For the text-containing cell, return its midpoint in [x, y] coordinate format. 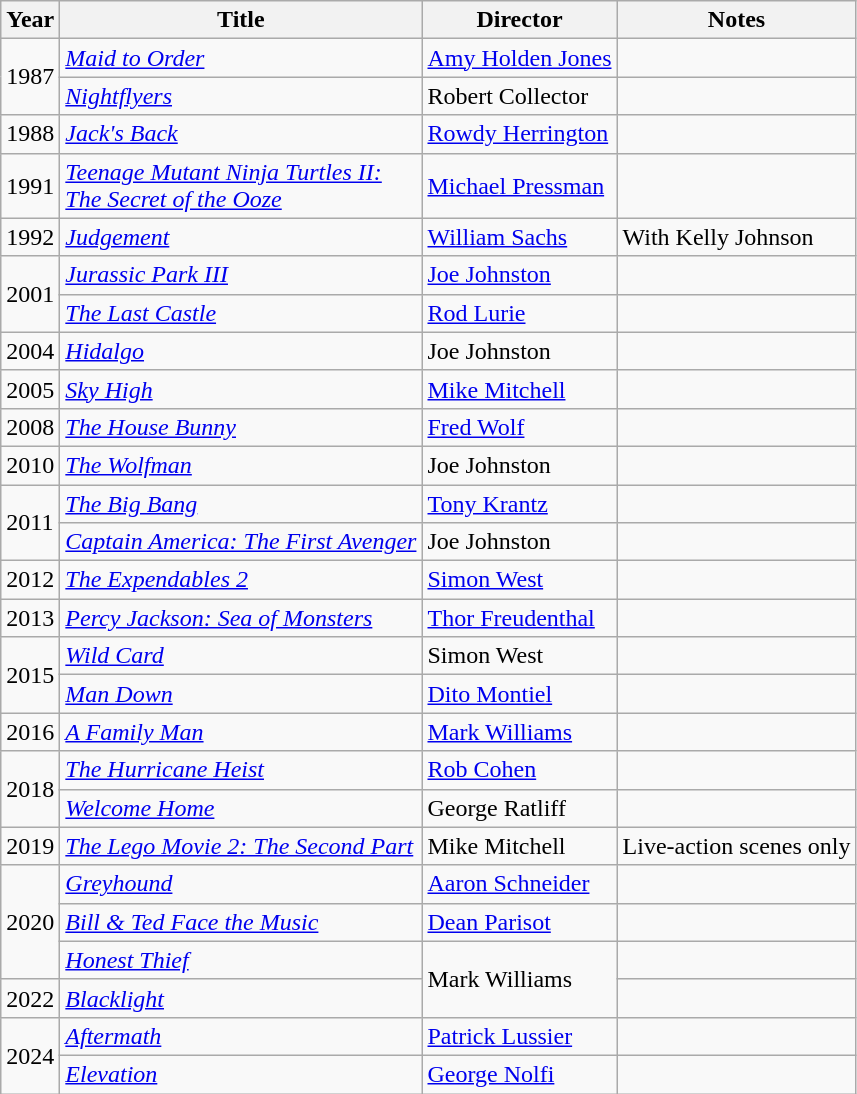
Thor Freudenthal [520, 618]
1987 [30, 77]
2001 [30, 294]
Percy Jackson: Sea of Monsters [241, 618]
2022 [30, 998]
Captain America: The First Avenger [241, 542]
The Wolfman [241, 465]
Jurassic Park III [241, 275]
Aaron Schneider [520, 884]
2024 [30, 1055]
Nightflyers [241, 96]
With Kelly Johnson [736, 237]
Greyhound [241, 884]
Rod Lurie [520, 313]
Sky High [241, 389]
Director [520, 20]
2011 [30, 522]
Aftermath [241, 1036]
Maid to Order [241, 58]
2005 [30, 389]
2018 [30, 789]
Notes [736, 20]
Teenage Mutant Ninja Turtles II:The Secret of the Ooze [241, 186]
2012 [30, 580]
2013 [30, 618]
2015 [30, 675]
1991 [30, 186]
Rob Cohen [520, 770]
2019 [30, 846]
Bill & Ted Face the Music [241, 922]
The House Bunny [241, 427]
Wild Card [241, 656]
2020 [30, 922]
1988 [30, 134]
Year [30, 20]
2008 [30, 427]
Fred Wolf [520, 427]
A Family Man [241, 732]
George Ratliff [520, 808]
Honest Thief [241, 960]
Judgement [241, 237]
Elevation [241, 1074]
Man Down [241, 694]
Dito Montiel [520, 694]
Jack's Back [241, 134]
Rowdy Herrington [520, 134]
The Big Bang [241, 503]
Live-action scenes only [736, 846]
Title [241, 20]
The Last Castle [241, 313]
The Lego Movie 2: The Second Part [241, 846]
2004 [30, 351]
Tony Krantz [520, 503]
Patrick Lussier [520, 1036]
Hidalgo [241, 351]
Amy Holden Jones [520, 58]
Dean Parisot [520, 922]
The Hurricane Heist [241, 770]
Welcome Home [241, 808]
William Sachs [520, 237]
1992 [30, 237]
2016 [30, 732]
Michael Pressman [520, 186]
2010 [30, 465]
George Nolfi [520, 1074]
The Expendables 2 [241, 580]
Robert Collector [520, 96]
Blacklight [241, 998]
